Locate the cell with the specified text and output its [X, Y] center coordinate. 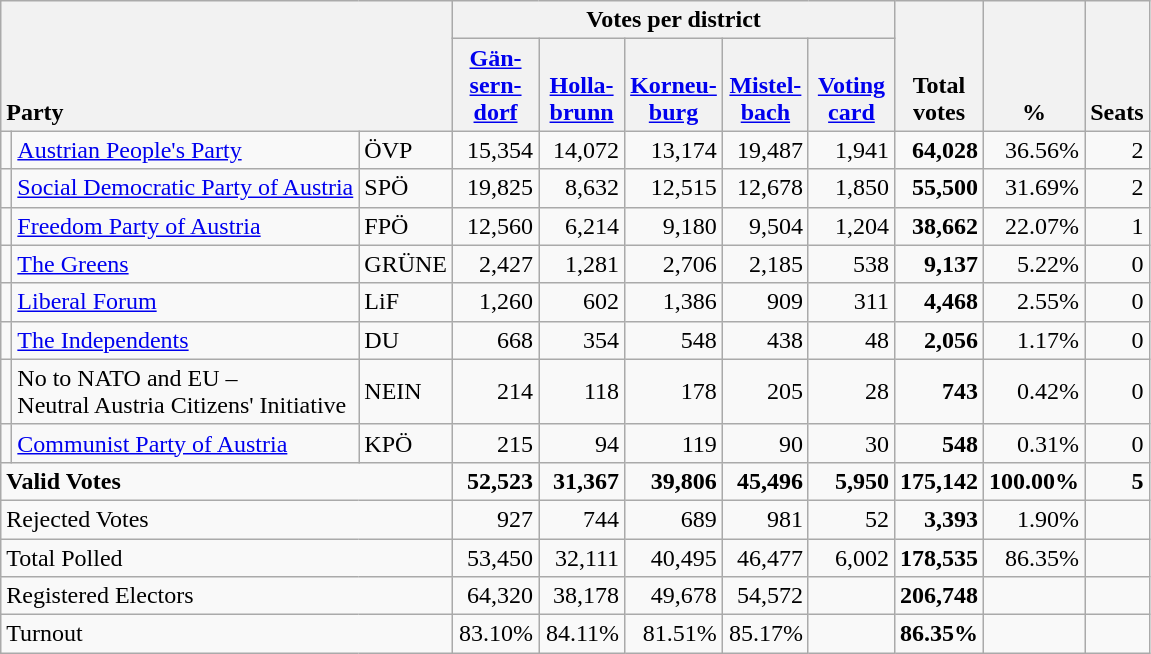
55,500 [938, 188]
2,706 [674, 264]
2,185 [765, 264]
215 [496, 443]
119 [674, 443]
1,260 [496, 302]
% [1034, 66]
53,450 [496, 557]
6,214 [582, 226]
538 [851, 264]
5 [1117, 481]
52 [851, 519]
The Independents [186, 340]
85.17% [765, 634]
Freedom Party of Austria [186, 226]
No to NATO and EU –Neutral Austria Citizens' Initiative [186, 392]
19,487 [765, 150]
Votes per district [674, 20]
214 [496, 392]
981 [765, 519]
438 [765, 340]
40,495 [674, 557]
28 [851, 392]
45,496 [765, 481]
90 [765, 443]
668 [496, 340]
927 [496, 519]
22.07% [1034, 226]
175,142 [938, 481]
KPÖ [406, 443]
1,281 [582, 264]
38,178 [582, 596]
909 [765, 302]
206,748 [938, 596]
Total Polled [227, 557]
Communist Party of Austria [186, 443]
8,632 [582, 188]
NEIN [406, 392]
602 [582, 302]
FPÖ [406, 226]
Votingcard [851, 85]
30 [851, 443]
38,662 [938, 226]
ÖVP [406, 150]
Seats [1117, 66]
64,028 [938, 150]
13,174 [674, 150]
19,825 [496, 188]
DU [406, 340]
Mistel-bach [765, 85]
1,850 [851, 188]
48 [851, 340]
1,941 [851, 150]
12,515 [674, 188]
178 [674, 392]
15,354 [496, 150]
32,111 [582, 557]
5,950 [851, 481]
Turnout [227, 634]
9,137 [938, 264]
354 [582, 340]
Rejected Votes [227, 519]
Valid Votes [227, 481]
1,386 [674, 302]
14,072 [582, 150]
84.11% [582, 634]
100.00% [1034, 481]
Party [227, 66]
205 [765, 392]
GRÜNE [406, 264]
31,367 [582, 481]
54,572 [765, 596]
1,204 [851, 226]
LiF [406, 302]
9,180 [674, 226]
311 [851, 302]
12,560 [496, 226]
178,535 [938, 557]
Totalvotes [938, 66]
2.55% [1034, 302]
Liberal Forum [186, 302]
SPÖ [406, 188]
1.17% [1034, 340]
4,468 [938, 302]
The Greens [186, 264]
Korneu-burg [674, 85]
689 [674, 519]
49,678 [674, 596]
743 [938, 392]
9,504 [765, 226]
52,523 [496, 481]
3,393 [938, 519]
6,002 [851, 557]
118 [582, 392]
Austrian People's Party [186, 150]
64,320 [496, 596]
81.51% [674, 634]
1.90% [1034, 519]
Holla-brunn [582, 85]
5.22% [1034, 264]
12,678 [765, 188]
31.69% [1034, 188]
39,806 [674, 481]
Social Democratic Party of Austria [186, 188]
Registered Electors [227, 596]
94 [582, 443]
744 [582, 519]
36.56% [1034, 150]
2,056 [938, 340]
2,427 [496, 264]
1 [1117, 226]
46,477 [765, 557]
0.42% [1034, 392]
83.10% [496, 634]
0.31% [1034, 443]
Gän-sern-dorf [496, 85]
